Pinpoint the cell where the given text exists, returning its [x, y] midpoint coordinate. 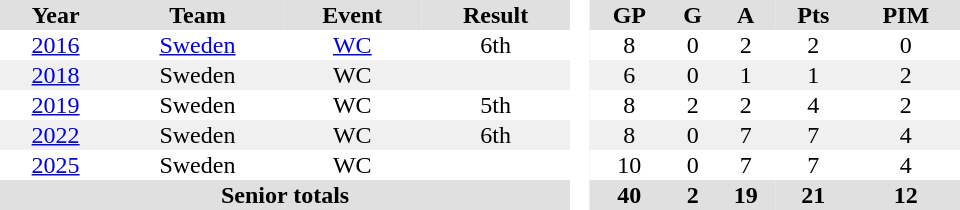
Result [496, 15]
12 [906, 195]
10 [630, 165]
Senior totals [285, 195]
Event [352, 15]
2025 [56, 165]
Year [56, 15]
G [692, 15]
A [746, 15]
21 [813, 195]
Team [197, 15]
2018 [56, 75]
19 [746, 195]
2019 [56, 105]
PIM [906, 15]
5th [496, 105]
6 [630, 75]
40 [630, 195]
2022 [56, 135]
2016 [56, 45]
GP [630, 15]
Pts [813, 15]
